From the cell containing the given text, extract its center point as (x, y) coordinate. 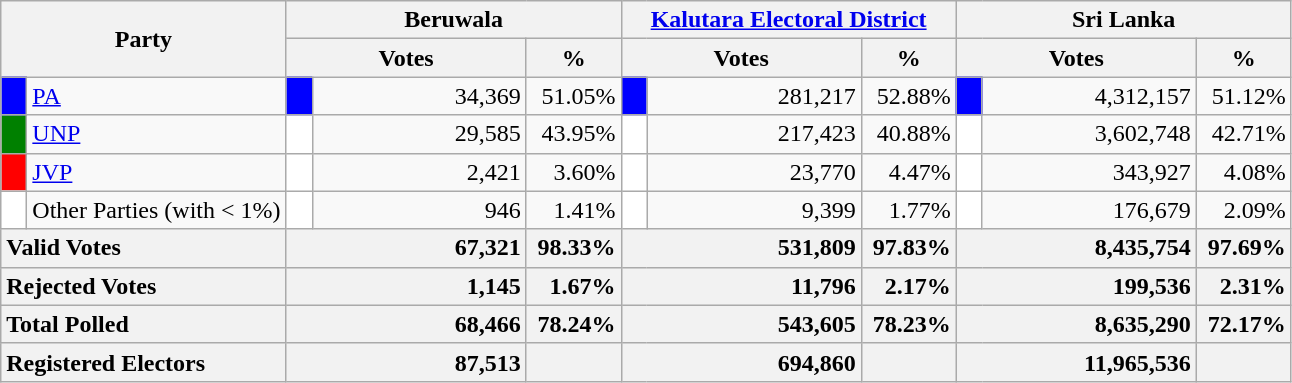
343,927 (1089, 172)
4.47% (908, 172)
97.83% (908, 248)
Kalutara Electoral District (788, 20)
8,635,290 (1076, 324)
Total Polled (144, 324)
29,585 (419, 134)
67,321 (406, 248)
2.31% (1244, 286)
51.12% (1244, 96)
Sri Lanka (1124, 20)
1.41% (574, 210)
1,145 (406, 286)
3.60% (574, 172)
97.69% (1244, 248)
Beruwala (454, 20)
8,435,754 (1076, 248)
217,423 (754, 134)
4.08% (1244, 172)
34,369 (419, 96)
281,217 (754, 96)
11,796 (741, 286)
JVP (156, 172)
UNP (156, 134)
42.71% (1244, 134)
Valid Votes (144, 248)
87,513 (406, 362)
Other Parties (with < 1%) (156, 210)
51.05% (574, 96)
1.67% (574, 286)
PA (156, 96)
2,421 (419, 172)
694,860 (741, 362)
23,770 (754, 172)
199,536 (1076, 286)
72.17% (1244, 324)
43.95% (574, 134)
78.24% (574, 324)
78.23% (908, 324)
176,679 (1089, 210)
Party (144, 39)
2.17% (908, 286)
1.77% (908, 210)
52.88% (908, 96)
40.88% (908, 134)
531,809 (741, 248)
11,965,536 (1076, 362)
3,602,748 (1089, 134)
946 (419, 210)
98.33% (574, 248)
Rejected Votes (144, 286)
68,466 (406, 324)
2.09% (1244, 210)
Registered Electors (144, 362)
543,605 (741, 324)
9,399 (754, 210)
4,312,157 (1089, 96)
